Output the (x, y) coordinate of the center of the cell containing the given text.  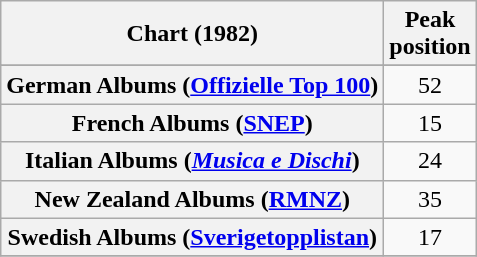
Italian Albums (Musica e Dischi) (192, 161)
35 (430, 199)
24 (430, 161)
52 (430, 85)
New Zealand Albums (RMNZ) (192, 199)
Swedish Albums (Sverigetopplistan) (192, 237)
15 (430, 123)
Chart (1982) (192, 34)
French Albums (SNEP) (192, 123)
17 (430, 237)
Peakposition (430, 34)
German Albums (Offizielle Top 100) (192, 85)
